Provide the (X, Y) coordinate of the cell's center where the given text is located.  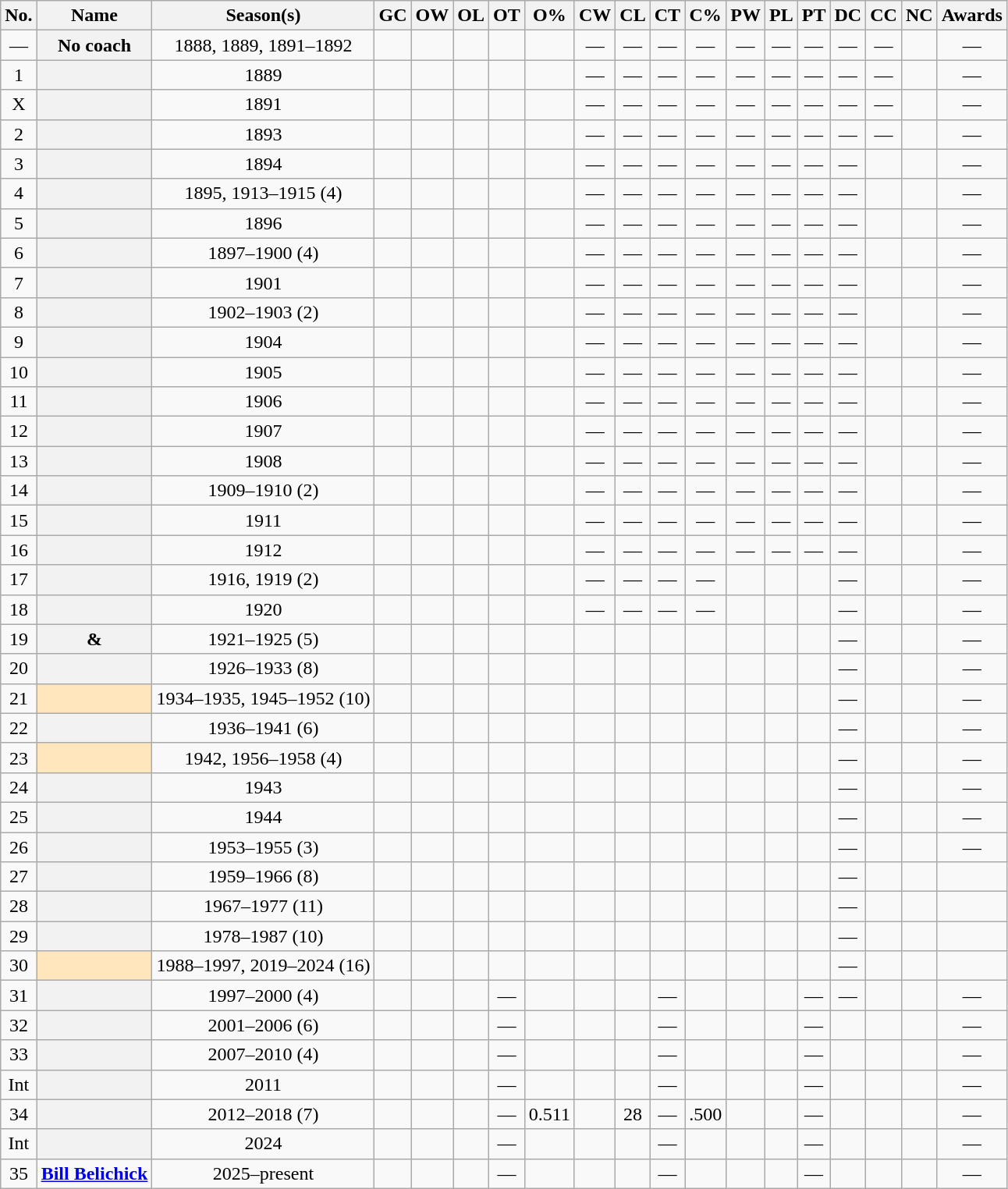
O% (549, 16)
27 (19, 877)
23 (19, 758)
1943 (264, 787)
26 (19, 846)
1902–1903 (2) (264, 312)
1 (19, 75)
2025–present (264, 1173)
10 (19, 372)
20 (19, 669)
CC (884, 16)
1908 (264, 461)
CT (667, 16)
18 (19, 609)
1916, 1919 (2) (264, 580)
31 (19, 996)
1967–1977 (11) (264, 907)
2011 (264, 1084)
GC (393, 16)
Bill Belichick (94, 1173)
1978–1987 (10) (264, 936)
Name (94, 16)
OT (507, 16)
Awards (972, 16)
2007–2010 (4) (264, 1055)
1912 (264, 550)
1909–1910 (2) (264, 491)
CL (633, 16)
19 (19, 639)
1907 (264, 431)
32 (19, 1025)
1988–1997, 2019–2024 (16) (264, 966)
PT (814, 16)
2 (19, 134)
3 (19, 164)
NC (919, 16)
1959–1966 (8) (264, 877)
1944 (264, 817)
1920 (264, 609)
17 (19, 580)
22 (19, 728)
1893 (264, 134)
34 (19, 1114)
1911 (264, 520)
1953–1955 (3) (264, 846)
8 (19, 312)
13 (19, 461)
1926–1933 (8) (264, 669)
6 (19, 253)
2001–2006 (6) (264, 1025)
4 (19, 193)
1942, 1956–1958 (4) (264, 758)
1936–1941 (6) (264, 728)
2012–2018 (7) (264, 1114)
OW (432, 16)
16 (19, 550)
24 (19, 787)
X (19, 105)
1891 (264, 105)
No. (19, 16)
C% (705, 16)
DC (848, 16)
PW (746, 16)
.500 (705, 1114)
No coach (94, 45)
1934–1935, 1945–1952 (10) (264, 698)
15 (19, 520)
9 (19, 342)
7 (19, 282)
1904 (264, 342)
25 (19, 817)
21 (19, 698)
& (94, 639)
1888, 1889, 1891–1892 (264, 45)
33 (19, 1055)
CW (595, 16)
30 (19, 966)
1906 (264, 402)
1921–1925 (5) (264, 639)
14 (19, 491)
1895, 1913–1915 (4) (264, 193)
1901 (264, 282)
11 (19, 402)
OL (471, 16)
1905 (264, 372)
1889 (264, 75)
5 (19, 223)
35 (19, 1173)
1997–2000 (4) (264, 996)
0.511 (549, 1114)
1896 (264, 223)
Season(s) (264, 16)
29 (19, 936)
12 (19, 431)
2024 (264, 1144)
PL (781, 16)
1894 (264, 164)
1897–1900 (4) (264, 253)
